Search for the cell housing the specified text and yield its [x, y] center coordinate. 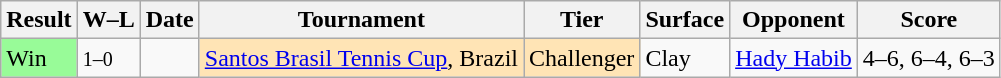
Score [928, 20]
1–0 [108, 58]
Result [39, 20]
4–6, 6–4, 6–3 [928, 58]
Date [170, 20]
Challenger [582, 58]
Tournament [361, 20]
Hady Habib [794, 58]
Surface [685, 20]
Santos Brasil Tennis Cup, Brazil [361, 58]
Win [39, 58]
Tier [582, 20]
W–L [108, 20]
Opponent [794, 20]
Clay [685, 58]
